Determine the (X, Y) coordinate at the center of the cell enclosing the given text.  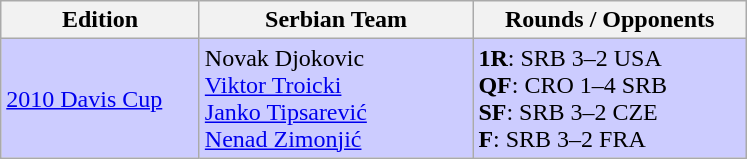
Serbian Team (336, 20)
1R: SRB 3–2 USAQF: CRO 1–4 SRBSF: SRB 3–2 CZE F: SRB 3–2 FRA (610, 98)
Rounds / Opponents (610, 20)
Edition (100, 20)
2010 Davis Cup (100, 98)
Novak DjokovicViktor TroickiJanko TipsarevićNenad Zimonjić (336, 98)
